Pinpoint the cell where the given text exists, returning its [X, Y] midpoint coordinate. 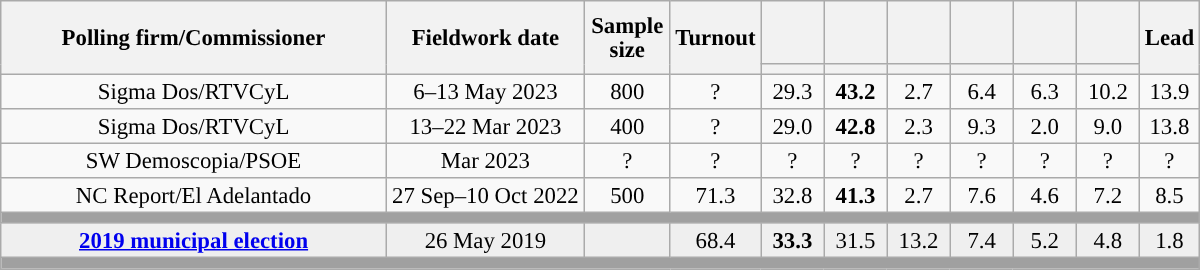
Mar 2023 [485, 162]
13.8 [1169, 126]
NC Report/El Adelantado [194, 196]
2.3 [918, 126]
Turnout [716, 38]
33.3 [792, 242]
Polling firm/Commissioner [194, 38]
32.8 [792, 196]
1.8 [1169, 242]
7.4 [982, 242]
4.6 [1044, 196]
SW Demoscopia/PSOE [194, 162]
9.3 [982, 126]
71.3 [716, 196]
68.4 [716, 242]
4.8 [1108, 242]
29.0 [792, 126]
26 May 2019 [485, 242]
Fieldwork date [485, 38]
27 Sep–10 Oct 2022 [485, 196]
Lead [1169, 38]
5.2 [1044, 242]
13–22 Mar 2023 [485, 126]
9.0 [1108, 126]
2019 municipal election [194, 242]
7.2 [1108, 196]
29.3 [792, 92]
31.5 [856, 242]
6–13 May 2023 [485, 92]
2.0 [1044, 126]
6.3 [1044, 92]
400 [627, 126]
13.9 [1169, 92]
6.4 [982, 92]
800 [627, 92]
43.2 [856, 92]
13.2 [918, 242]
8.5 [1169, 196]
10.2 [1108, 92]
Sample size [627, 38]
500 [627, 196]
42.8 [856, 126]
7.6 [982, 196]
41.3 [856, 196]
